Capture the cell that displays the provided text and extract its [x, y] central coordinate. 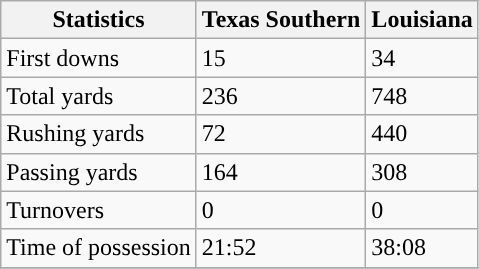
Louisiana [422, 20]
236 [281, 96]
Texas Southern [281, 20]
15 [281, 58]
Total yards [99, 96]
Turnovers [99, 210]
Rushing yards [99, 134]
38:08 [422, 248]
164 [281, 172]
Time of possession [99, 248]
748 [422, 96]
First downs [99, 58]
34 [422, 58]
308 [422, 172]
Statistics [99, 20]
Passing yards [99, 172]
72 [281, 134]
21:52 [281, 248]
440 [422, 134]
